Pinpoint the cell where the given text exists, returning its (x, y) midpoint coordinate. 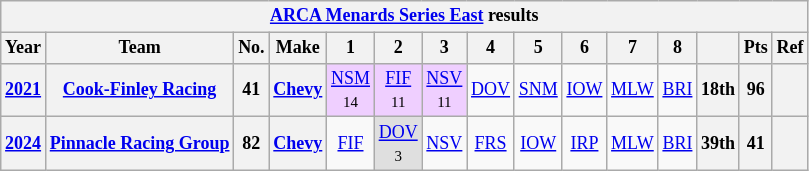
3 (444, 48)
FIF11 (398, 90)
Pts (756, 48)
Make (298, 48)
No. (252, 48)
2 (398, 48)
Year (24, 48)
6 (584, 48)
NSV11 (444, 90)
2024 (24, 144)
SNM (538, 90)
NSM14 (351, 90)
DOV (491, 90)
Cook-Finley Racing (139, 90)
96 (756, 90)
ARCA Menards Series East results (404, 16)
2021 (24, 90)
Ref (790, 48)
DOV3 (398, 144)
Pinnacle Racing Group (139, 144)
FRS (491, 144)
1 (351, 48)
FIF (351, 144)
IRP (584, 144)
5 (538, 48)
7 (632, 48)
Team (139, 48)
39th (718, 144)
4 (491, 48)
NSV (444, 144)
8 (678, 48)
18th (718, 90)
82 (252, 144)
